Return the (x, y) coordinate for the center point of the cell that contains the specified text.  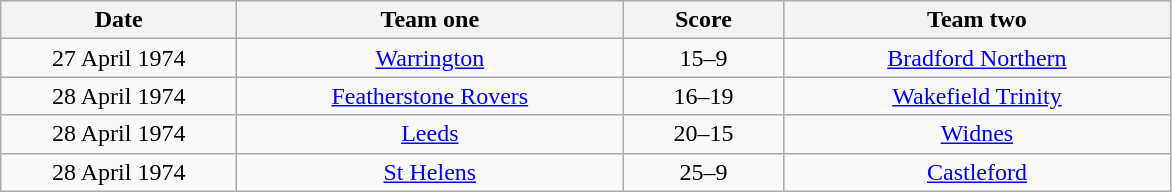
16–19 (704, 96)
Leeds (430, 134)
St Helens (430, 172)
Widnes (977, 134)
Castleford (977, 172)
Team two (977, 20)
Wakefield Trinity (977, 96)
Warrington (430, 58)
Team one (430, 20)
15–9 (704, 58)
Score (704, 20)
20–15 (704, 134)
Featherstone Rovers (430, 96)
Date (119, 20)
Bradford Northern (977, 58)
27 April 1974 (119, 58)
25–9 (704, 172)
